From the cell containing the given text, extract its center point as [x, y] coordinate. 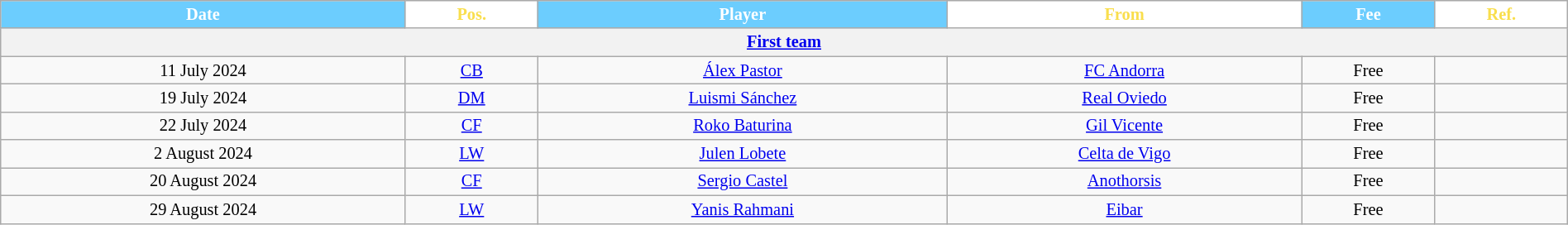
Álex Pastor [743, 70]
29 August 2024 [203, 209]
11 July 2024 [203, 70]
Anothorsis [1125, 181]
Pos. [471, 14]
CB [471, 70]
Fee [1369, 14]
2 August 2024 [203, 154]
FC Andorra [1125, 70]
19 July 2024 [203, 98]
Celta de Vigo [1125, 154]
Luismi Sánchez [743, 98]
Gil Vicente [1125, 126]
Date [203, 14]
Ref. [1501, 14]
First team [784, 42]
From [1125, 14]
20 August 2024 [203, 181]
Real Oviedo [1125, 98]
DM [471, 98]
Roko Baturina [743, 126]
Sergio Castel [743, 181]
22 July 2024 [203, 126]
Yanis Rahmani [743, 209]
Eibar [1125, 209]
Julen Lobete [743, 154]
Player [743, 14]
